Identify which cell holds the provided text, then report its (x, y) central coordinate. 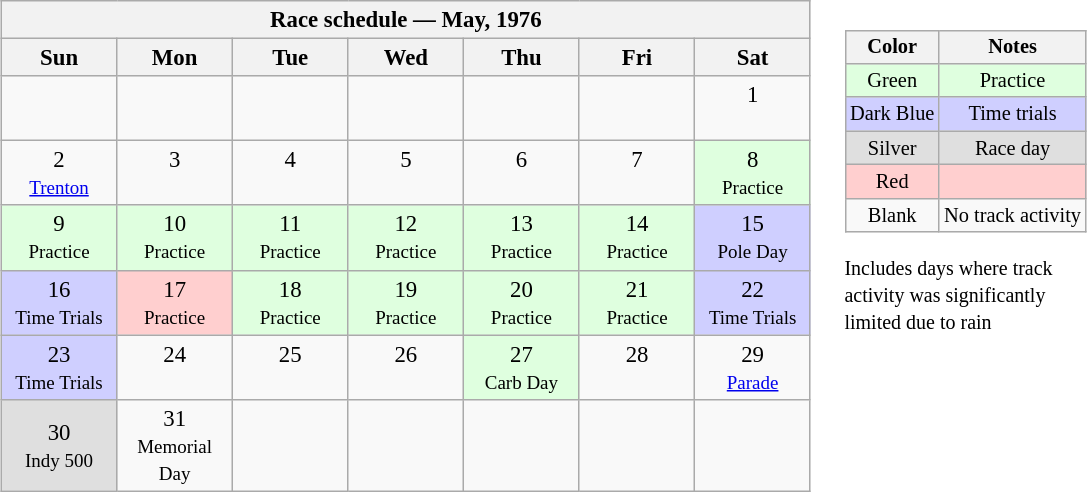
Notes (1012, 47)
5 (406, 174)
19Practice (406, 302)
22Time Trials (753, 302)
17Practice (175, 302)
Time trials (1012, 114)
23Time Trials (59, 368)
10Practice (175, 238)
20Practice (522, 302)
Dark Blue (892, 114)
Race schedule — May, 1976 (406, 20)
Red (892, 182)
27Carb Day (522, 368)
16Time Trials (59, 302)
31Memorial Day (175, 445)
30Indy 500 (59, 445)
6 (522, 174)
2Trenton (59, 174)
Green (892, 81)
Sat (753, 58)
12Practice (406, 238)
Wed (406, 58)
11Practice (290, 238)
Fri (637, 58)
29Parade (753, 368)
Silver (892, 148)
Color (892, 47)
14Practice (637, 238)
Sun (59, 58)
Race day (1012, 148)
Practice (1012, 81)
25 (290, 368)
Mon (175, 58)
26 (406, 368)
28 (637, 368)
No track activity (1012, 215)
Tue (290, 58)
3 (175, 174)
13Practice (522, 238)
Thu (522, 58)
7 (637, 174)
9Practice (59, 238)
18Practice (290, 302)
1 (753, 108)
8Practice (753, 174)
24 (175, 368)
4 (290, 174)
Blank (892, 215)
21Practice (637, 302)
15Pole Day (753, 238)
